Search for the cell housing the specified text and yield its (X, Y) center coordinate. 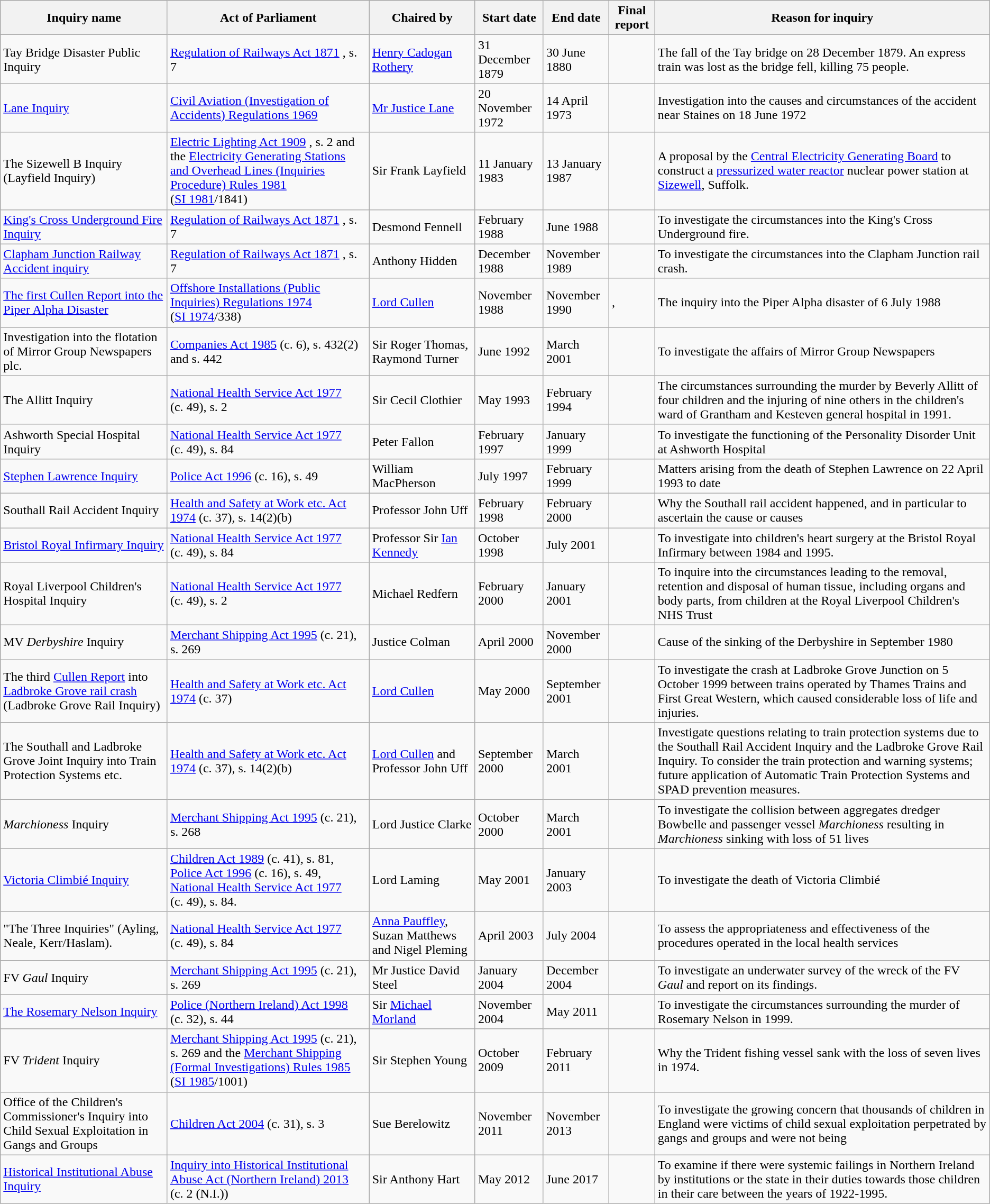
February 1988 (509, 226)
Desmond Fennell (422, 226)
Lane Inquiry (84, 108)
November 2000 (576, 642)
MV Derbyshire Inquiry (84, 642)
To investigate the affairs of Mirror Group Newspapers (822, 351)
October 2000 (509, 824)
Sir Roger Thomas, Raymond Turner (422, 351)
"The Three Inquiries" (Ayling, Neale, Kerr/Haslam). (84, 936)
January 2004 (509, 978)
November 2011 (509, 1124)
A proposal by the Central Electricity Generating Board to construct a pressurized water reactor nuclear power station at Sizewell, Suffolk. (822, 171)
To investigate the circumstances into the Clapham Junction rail crash. (822, 261)
May 2012 (509, 1179)
30 June 1880 (576, 59)
13 January 1987 (576, 171)
Henry Cadogan Rothery (422, 59)
Tay Bridge Disaster Public Inquiry (84, 59)
Act of Parliament (268, 18)
December 1988 (509, 261)
To investigate an underwater survey of the wreck of the FV Gaul and report on its findings. (822, 978)
To investigate the death of Victoria Climbié (822, 880)
Sir Michael Morland (422, 1011)
November 2004 (509, 1011)
The fall of the Tay bridge on 28 December 1879. An express train was lost as the bridge fell, killing 75 people. (822, 59)
February 1998 (509, 510)
September 2000 (509, 761)
The Sizewell B Inquiry(Layfield Inquiry) (84, 171)
April 2000 (509, 642)
20 November 1972 (509, 108)
January 1999 (576, 441)
, (631, 303)
Professor John Uff (422, 510)
The Rosemary Nelson Inquiry (84, 1011)
January 2003 (576, 880)
To investigate the functioning of the Personality Disorder Unit at Ashworth Hospital (822, 441)
November 1990 (576, 303)
Mr Justice Lane (422, 108)
Offshore Installations (Public Inquiries) Regulations 1974 (SI 1974/338) (268, 303)
11 January 1983 (509, 171)
December 2004 (576, 978)
Professor Sir Ian Kennedy (422, 545)
February 1999 (576, 476)
May 2001 (509, 880)
The inquiry into the Piper Alpha disaster of 6 July 1988 (822, 303)
Sue Berelowitz (422, 1124)
FV Trident Inquiry (84, 1060)
Reason for inquiry (822, 18)
William MacPherson (422, 476)
Bristol Royal Infirmary Inquiry (84, 545)
November 1989 (576, 261)
Health and Safety at Work etc. Act 1974 (c. 37) (268, 691)
Chaired by (422, 18)
The first Cullen Report into the Piper Alpha Disaster (84, 303)
September 2001 (576, 691)
October 2009 (509, 1060)
To assess the appropriateness and effectiveness of the procedures operated in the local health services (822, 936)
Cause of the sinking of the Derbyshire in September 1980 (822, 642)
King's Cross Underground Fire Inquiry (84, 226)
Why the Southall rail accident happened, and in particular to ascertain the cause or causes (822, 510)
July 2001 (576, 545)
Marchioness Inquiry (84, 824)
Sir Anthony Hart (422, 1179)
Historical Institutional Abuse Inquiry (84, 1179)
Anna Pauffley, Suzan Matthews and Nigel Pleming (422, 936)
June 2017 (576, 1179)
Why the Trident fishing vessel sank with the loss of seven lives in 1974. (822, 1060)
14 April 1973 (576, 108)
June 1992 (509, 351)
Investigation into the flotation of Mirror Group Newspapers plc. (84, 351)
Merchant Shipping Act 1995 (c. 21), s. 268 (268, 824)
June 1988 (576, 226)
FV Gaul Inquiry (84, 978)
Merchant Shipping Act 1995 (c. 21), s. 269 and the Merchant Shipping (Formal Investigations) Rules 1985 (SI 1985/1001) (268, 1060)
The Allitt Inquiry (84, 400)
Anthony Hidden (422, 261)
Children Act 1989 (c. 41), s. 81,Police Act 1996 (c. 16), s. 49,National Health Service Act 1977 (c. 49), s. 84. (268, 880)
Start date (509, 18)
Lord Laming (422, 880)
February 1994 (576, 400)
To investigate the circumstances into the King's Cross Underground fire. (822, 226)
Southall Rail Accident Inquiry (84, 510)
The Southall and Ladbroke Grove Joint Inquiry into Train Protection Systems etc. (84, 761)
Sir Cecil Clothier (422, 400)
To investigate into children's heart surgery at the Bristol Royal Infirmary between 1984 and 1995. (822, 545)
Matters arising from the death of Stephen Lawrence on 22 April 1993 to date (822, 476)
End date (576, 18)
Ashworth Special Hospital Inquiry (84, 441)
Inquiry name (84, 18)
February 1997 (509, 441)
Victoria Climbié Inquiry (84, 880)
To investigate the circumstances surrounding the murder of Rosemary Nelson in 1999. (822, 1011)
Civil Aviation (Investigation of Accidents) Regulations 1969 (268, 108)
January 2001 (576, 594)
November 1988 (509, 303)
Inquiry into Historical Institutional Abuse Act (Northern Ireland) 2013 (c. 2 (N.I.)) (268, 1179)
Office of the Children's Commissioner's Inquiry into Child Sexual Exploitation in Gangs and Groups (84, 1124)
Investigation into the causes and circumstances of the accident near Staines on 18 June 1972 (822, 108)
Mr Justice David Steel (422, 978)
Final report (631, 18)
Michael Redfern (422, 594)
Justice Colman (422, 642)
Lord Cullen and Professor John Uff (422, 761)
31 December 1879 (509, 59)
Sir Stephen Young (422, 1060)
Police (Northern Ireland) Act 1998 (c. 32), s. 44 (268, 1011)
May 1993 (509, 400)
Lord Justice Clarke (422, 824)
July 1997 (509, 476)
Clapham Junction Railway Accident inquiry (84, 261)
April 2003 (509, 936)
May 2000 (509, 691)
October 1998 (509, 545)
February 2011 (576, 1060)
Police Act 1996 (c. 16), s. 49 (268, 476)
Children Act 2004 (c. 31), s. 3 (268, 1124)
Companies Act 1985 (c. 6), s. 432(2) and s. 442 (268, 351)
Sir Frank Layfield (422, 171)
Stephen Lawrence Inquiry (84, 476)
Royal Liverpool Children's Hospital Inquiry (84, 594)
May 2011 (576, 1011)
Electric Lighting Act 1909 , s. 2 and the Electricity Generating Stations and Overhead Lines (Inquiries Procedure) Rules 1981 (SI 1981/1841) (268, 171)
July 2004 (576, 936)
Peter Fallon (422, 441)
November 2013 (576, 1124)
The third Cullen Report into Ladbroke Grove rail crash (Ladbroke Grove Rail Inquiry) (84, 691)
